Provide the [x, y] coordinate of the cell's center where the given text is located.  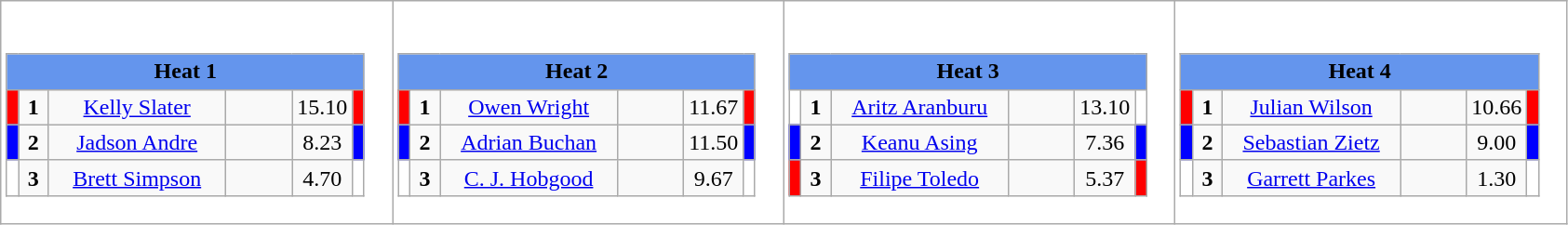
4.70 [322, 178]
Jadson Andre [138, 142]
11.67 [714, 107]
Heat 3 [968, 72]
10.66 [1496, 107]
13.10 [1106, 107]
8.23 [322, 142]
9.67 [714, 178]
Heat 1 1 Kelly Slater 15.10 2 Jadson Andre 8.23 3 Brett Simpson 4.70 [197, 112]
Sebastian Zietz [1312, 142]
C. J. Hobgood [529, 178]
Heat 2 [577, 72]
7.36 [1106, 142]
Heat 1 [185, 72]
Owen Wright [529, 107]
Brett Simpson [138, 178]
Garrett Parkes [1312, 178]
Filipe Toledo [919, 178]
Keanu Asing [919, 142]
9.00 [1496, 142]
Heat 3 1 Aritz Aranburu 13.10 2 Keanu Asing 7.36 3 Filipe Toledo 5.37 [979, 112]
Aritz Aranburu [919, 107]
Heat 2 1 Owen Wright 11.67 2 Adrian Buchan 11.50 3 C. J. Hobgood 9.67 [588, 112]
Julian Wilson [1312, 107]
11.50 [714, 142]
Heat 4 1 Julian Wilson 10.66 2 Sebastian Zietz 9.00 3 Garrett Parkes 1.30 [1372, 112]
Heat 4 [1360, 72]
15.10 [322, 107]
5.37 [1106, 178]
1.30 [1496, 178]
Kelly Slater [138, 107]
Adrian Buchan [529, 142]
